Detect which cell encompasses the target text, then output its (x, y) center coordinate. 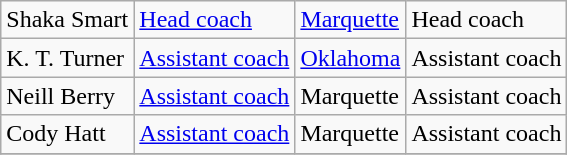
Shaka Smart (68, 20)
K. T. Turner (68, 58)
Cody Hatt (68, 134)
Neill Berry (68, 96)
Oklahoma (350, 58)
